Detect which cell encompasses the target text, then output its [x, y] center coordinate. 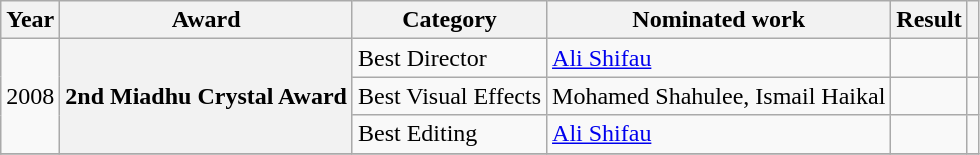
Mohamed Shahulee, Ismail Haikal [719, 96]
Award [206, 20]
Year [30, 20]
Best Visual Effects [449, 96]
Best Director [449, 58]
Best Editing [449, 134]
2008 [30, 96]
Nominated work [719, 20]
Category [449, 20]
2nd Miadhu Crystal Award [206, 96]
Result [929, 20]
